Identify which cell holds the provided text, then report its [X, Y] central coordinate. 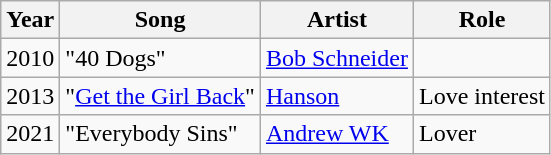
"Everybody Sins" [160, 134]
Artist [336, 20]
Lover [482, 134]
2021 [30, 134]
Role [482, 20]
2013 [30, 96]
Bob Schneider [336, 58]
Hanson [336, 96]
Year [30, 20]
2010 [30, 58]
Song [160, 20]
"40 Dogs" [160, 58]
Andrew WK [336, 134]
"Get the Girl Back" [160, 96]
Love interest [482, 96]
